Pinpoint the cell where the given text exists, returning its [x, y] midpoint coordinate. 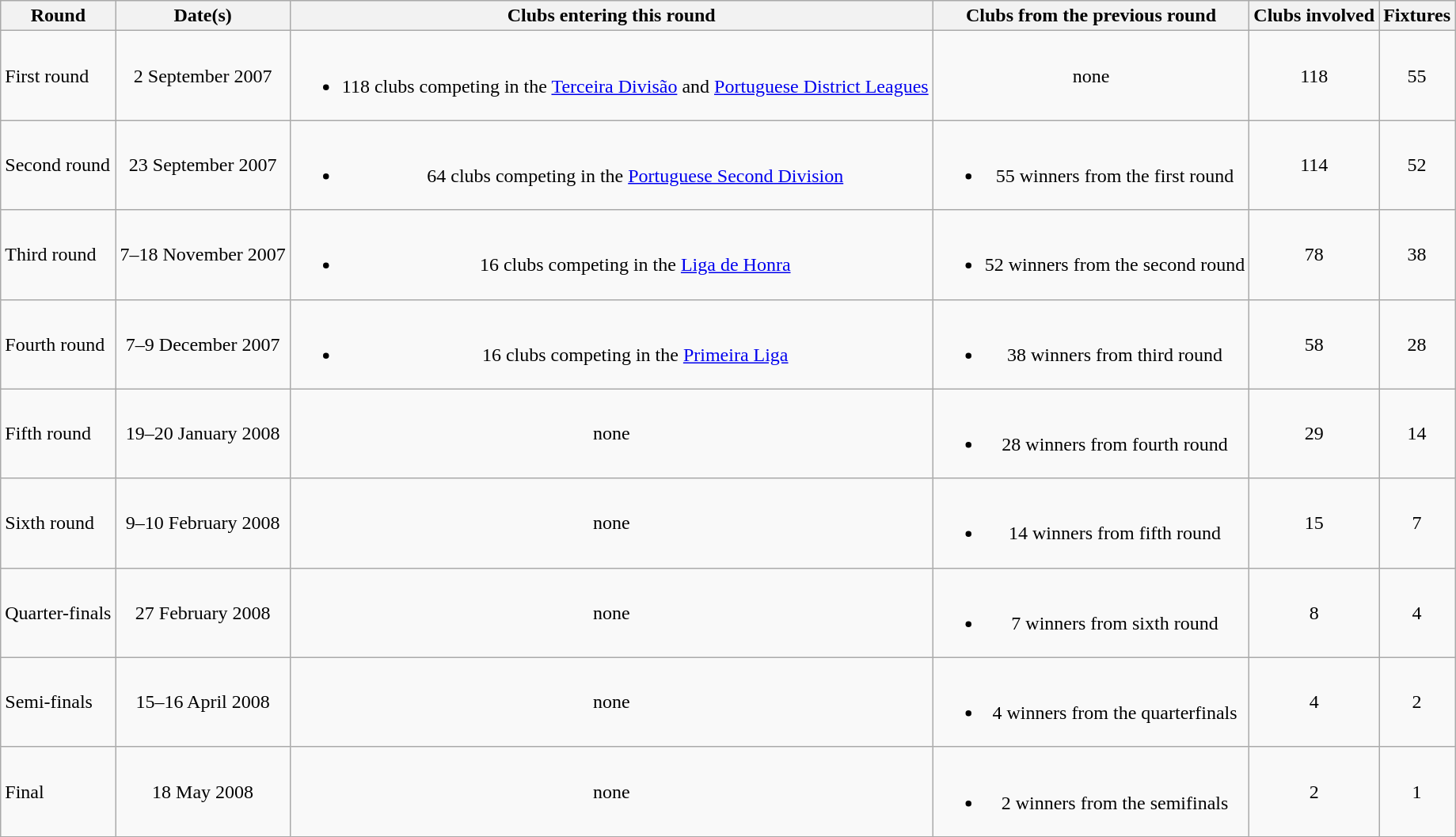
118 [1314, 76]
2 winners from the semifinals [1091, 792]
14 winners from fifth round [1091, 523]
Round [59, 16]
Sixth round [59, 523]
Clubs entering this round [611, 16]
52 winners from the second round [1091, 255]
38 [1417, 255]
118 clubs competing in the Terceira Divisão and Portuguese District Leagues [611, 76]
23 September 2007 [203, 165]
1 [1417, 792]
55 [1417, 76]
27 February 2008 [203, 613]
64 clubs competing in the Portuguese Second Division [611, 165]
Date(s) [203, 16]
7 winners from sixth round [1091, 613]
29 [1314, 434]
16 clubs competing in the Primeira Liga [611, 344]
114 [1314, 165]
Semi-finals [59, 702]
First round [59, 76]
18 May 2008 [203, 792]
2 September 2007 [203, 76]
8 [1314, 613]
7 [1417, 523]
28 [1417, 344]
16 clubs competing in the Liga de Honra [611, 255]
Fourth round [59, 344]
Fifth round [59, 434]
78 [1314, 255]
15–16 April 2008 [203, 702]
7–18 November 2007 [203, 255]
Third round [59, 255]
Final [59, 792]
15 [1314, 523]
Second round [59, 165]
Fixtures [1417, 16]
Clubs from the previous round [1091, 16]
58 [1314, 344]
14 [1417, 434]
4 winners from the quarterfinals [1091, 702]
Quarter-finals [59, 613]
38 winners from third round [1091, 344]
19–20 January 2008 [203, 434]
55 winners from the first round [1091, 165]
Clubs involved [1314, 16]
9–10 February 2008 [203, 523]
28 winners from fourth round [1091, 434]
52 [1417, 165]
7–9 December 2007 [203, 344]
